Pinpoint the cell where the given text exists, returning its [X, Y] midpoint coordinate. 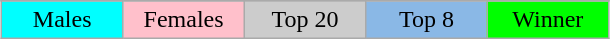
Top 8 [426, 20]
Females [184, 20]
Winner [548, 20]
Top 20 [304, 20]
Males [62, 20]
